Detect which cell encompasses the target text, then output its [X, Y] center coordinate. 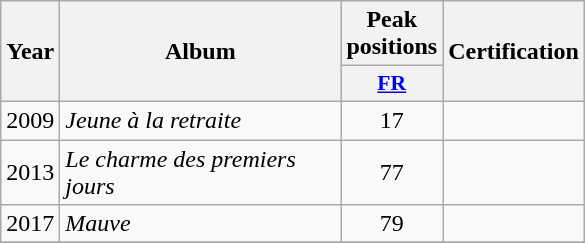
Mauve [200, 224]
2009 [30, 120]
2013 [30, 172]
Le charme des premiers jours [200, 172]
Year [30, 52]
2017 [30, 224]
Album [200, 52]
Certification [514, 52]
FR [392, 84]
Peak positions [392, 34]
17 [392, 120]
79 [392, 224]
Jeune à la retraite [200, 120]
77 [392, 172]
